Return the (x, y) coordinate for the center point of the cell that contains the specified text.  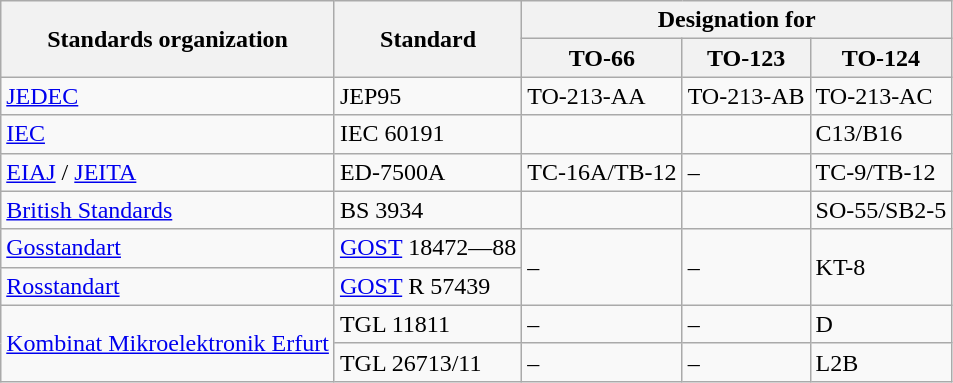
TC-16A/TB-12 (602, 172)
Kombinat Mikroelektronik Erfurt (168, 343)
Gosstandart (168, 248)
JEDEC (168, 96)
Standard (428, 39)
Designation for (737, 20)
L2B (881, 362)
TO-213-AA (602, 96)
TGL 26713/11 (428, 362)
TO-123 (746, 58)
C13/B16 (881, 134)
D (881, 324)
TC-9/TB-12 (881, 172)
BS 3934 (428, 210)
GOST R 57439 (428, 286)
TO-124 (881, 58)
TGL 11811 (428, 324)
TO-213-AC (881, 96)
IEC 60191 (428, 134)
KT-8 (881, 267)
Standards organization (168, 39)
TO-66 (602, 58)
IEC (168, 134)
Rosstandart (168, 286)
ED-7500A (428, 172)
EIAJ / JEITA (168, 172)
JEP95 (428, 96)
British Standards (168, 210)
SO-55/SB2-5 (881, 210)
GOST 18472—88 (428, 248)
TO-213-AB (746, 96)
